Extract the [X, Y] coordinate from the center of the cell holding the provided text.  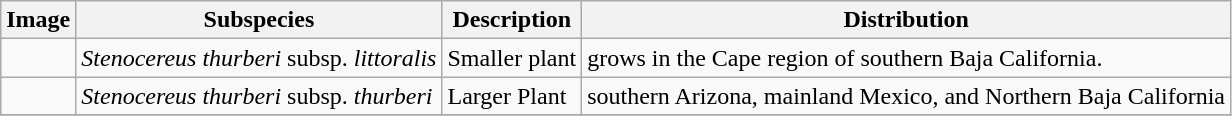
Stenocereus thurberi subsp. thurberi [259, 96]
Smaller plant [512, 58]
grows in the Cape region of southern Baja California. [906, 58]
Larger Plant [512, 96]
Stenocereus thurberi subsp. littoralis [259, 58]
Description [512, 20]
Distribution [906, 20]
Subspecies [259, 20]
Image [38, 20]
southern Arizona, mainland Mexico, and Northern Baja California [906, 96]
